From the cell containing the given text, extract its center point as (X, Y) coordinate. 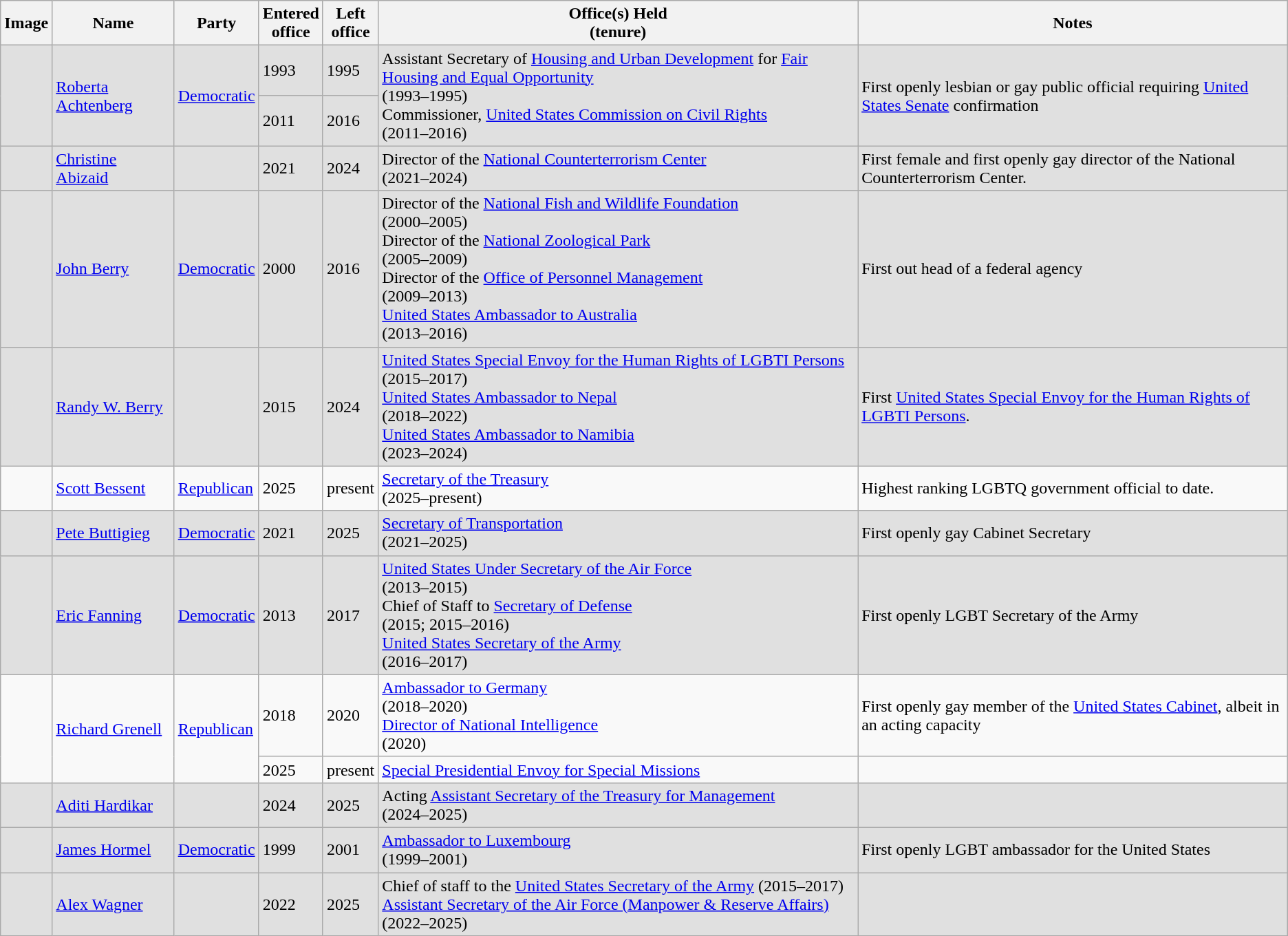
Ambassador to Luxembourg(1999–2001) (618, 849)
Director of the National Counterterrorism Center(2021–2024) (618, 168)
Leftoffice (350, 23)
Scott Bessent (113, 489)
Ambassador to Germany(2018–2020)Director of National Intelligence(2020) (618, 716)
1993 (290, 70)
2018 (290, 716)
2013 (290, 615)
First openly gay Cabinet Secretary (1073, 533)
First United States Special Envoy for the Human Rights of LGBTI Persons. (1073, 406)
Secretary of the Treasury(2025–present) (618, 489)
2001 (350, 849)
2015 (290, 406)
John Berry (113, 268)
Christine Abizaid (113, 168)
First female and first openly gay director of the National Counterterrorism Center. (1073, 168)
First openly lesbian or gay public official requiring United States Senate confirmation (1073, 96)
First openly LGBT ambassador for the United States (1073, 849)
2017 (350, 615)
Alex Wagner (113, 904)
Chief of staff to the United States Secretary of the Army (2015–2017)Assistant Secretary of the Air Force (Manpower & Reserve Affairs)(2022–2025) (618, 904)
2020 (350, 716)
James Hormel (113, 849)
First openly LGBT Secretary of the Army (1073, 615)
Richard Grenell (113, 728)
Aditi Hardikar (113, 805)
Notes (1073, 23)
First out head of a federal agency (1073, 268)
Party (216, 23)
Highest ranking LGBTQ government official to date. (1073, 489)
Enteredoffice (290, 23)
Pete Buttigieg (113, 533)
1999 (290, 849)
Randy W. Berry (113, 406)
First openly gay member of the United States Cabinet, albeit in an acting capacity (1073, 716)
Name (113, 23)
2011 (290, 121)
Acting Assistant Secretary of the Treasury for Management(2024–2025) (618, 805)
Roberta Achtenberg (113, 96)
Eric Fanning (113, 615)
Office(s) Held(tenure) (618, 23)
Image (26, 23)
2000 (290, 268)
Special Presidential Envoy for Special Missions (618, 769)
Secretary of Transportation(2021–2025) (618, 533)
2022 (290, 904)
1995 (350, 70)
